Capture the cell that displays the provided text and extract its (x, y) central coordinate. 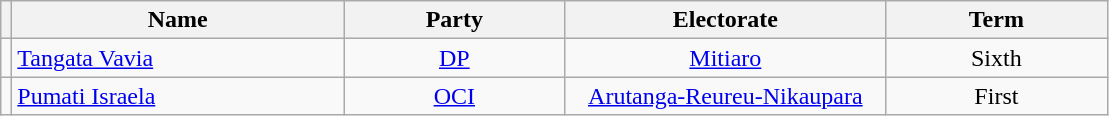
Term (996, 20)
Pumati Israela (178, 96)
Sixth (996, 58)
Tangata Vavia (178, 58)
OCI (454, 96)
Name (178, 20)
Arutanga-Reureu-Nikaupara (726, 96)
First (996, 96)
Electorate (726, 20)
DP (454, 58)
Mitiaro (726, 58)
Party (454, 20)
